Output the (x, y) coordinate of the center of the cell containing the given text.  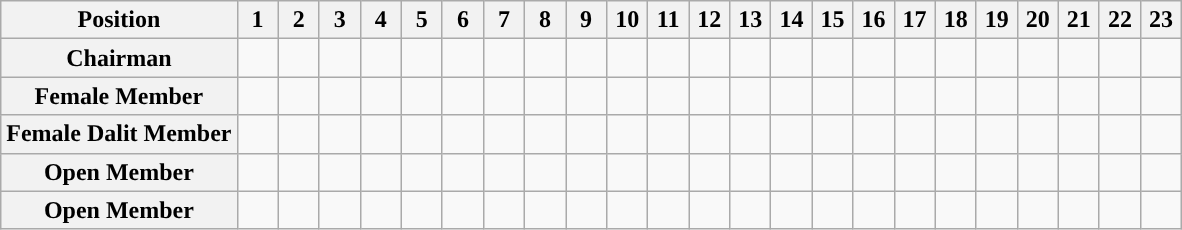
20 (1038, 20)
19 (996, 20)
3 (340, 20)
1 (258, 20)
Female Dalit Member (119, 134)
Position (119, 20)
Female Member (119, 96)
23 (1160, 20)
22 (1120, 20)
11 (668, 20)
15 (832, 20)
12 (710, 20)
9 (586, 20)
10 (628, 20)
7 (504, 20)
17 (914, 20)
2 (298, 20)
21 (1078, 20)
14 (792, 20)
4 (380, 20)
5 (422, 20)
6 (462, 20)
18 (956, 20)
Chairman (119, 58)
13 (750, 20)
16 (874, 20)
8 (544, 20)
